From the cell containing the given text, extract its center point as [x, y] coordinate. 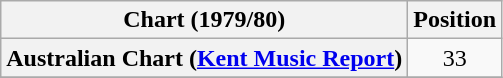
Chart (1979/80) [204, 20]
Australian Chart (Kent Music Report) [204, 58]
Position [455, 20]
33 [455, 58]
